Pinpoint the cell where the given text exists, returning its (X, Y) midpoint coordinate. 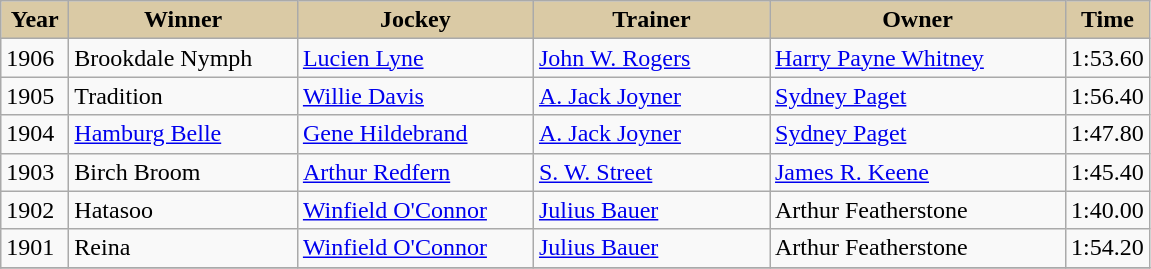
Reina (184, 248)
Birch Broom (184, 172)
Harry Payne Whitney (918, 58)
1904 (35, 134)
Time (1108, 20)
Trainer (651, 20)
1:47.80 (1108, 134)
Jockey (415, 20)
John W. Rogers (651, 58)
Hatasoo (184, 210)
1906 (35, 58)
Arthur Redfern (415, 172)
Tradition (184, 96)
Gene Hildebrand (415, 134)
1902 (35, 210)
Lucien Lyne (415, 58)
Hamburg Belle (184, 134)
1:54.20 (1108, 248)
Willie Davis (415, 96)
1:45.40 (1108, 172)
James R. Keene (918, 172)
Owner (918, 20)
1:56.40 (1108, 96)
1:40.00 (1108, 210)
Brookdale Nymph (184, 58)
1901 (35, 248)
S. W. Street (651, 172)
1:53.60 (1108, 58)
1905 (35, 96)
1903 (35, 172)
Winner (184, 20)
Year (35, 20)
